Detect which cell encompasses the target text, then output its (X, Y) center coordinate. 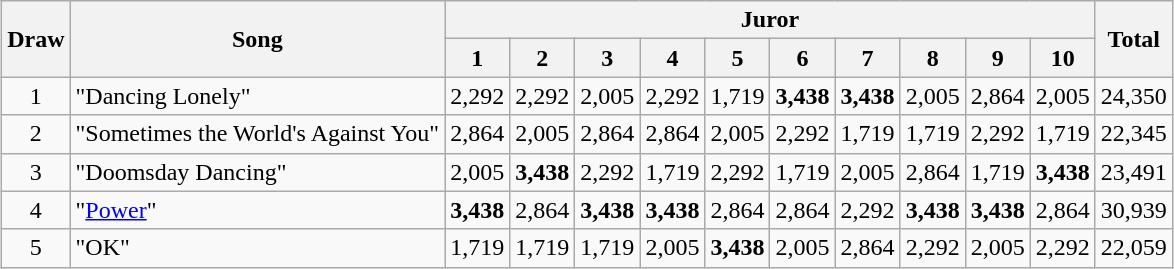
"Dancing Lonely" (258, 96)
22,345 (1134, 134)
30,939 (1134, 210)
8 (932, 58)
"Power" (258, 210)
"Doomsday Dancing" (258, 172)
Draw (36, 39)
22,059 (1134, 248)
Juror (770, 20)
23,491 (1134, 172)
"OK" (258, 248)
6 (802, 58)
24,350 (1134, 96)
Song (258, 39)
Total (1134, 39)
9 (998, 58)
"Sometimes the World's Against You" (258, 134)
7 (868, 58)
10 (1062, 58)
